Scan for the cell matching the given text and deliver its (x, y) coordinate at center. 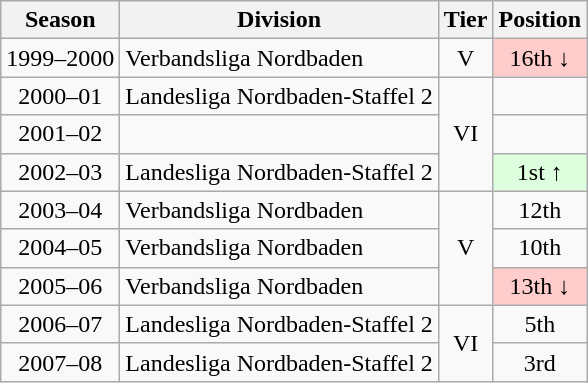
2005–06 (60, 286)
Position (540, 20)
2001–02 (60, 134)
2006–07 (60, 324)
1999–2000 (60, 58)
Tier (466, 20)
2002–03 (60, 172)
2004–05 (60, 248)
2007–08 (60, 362)
1st ↑ (540, 172)
2000–01 (60, 96)
3rd (540, 362)
12th (540, 210)
2003–04 (60, 210)
Season (60, 20)
10th (540, 248)
Division (280, 20)
5th (540, 324)
16th ↓ (540, 58)
13th ↓ (540, 286)
